Pinpoint the cell where the given text exists, returning its [X, Y] midpoint coordinate. 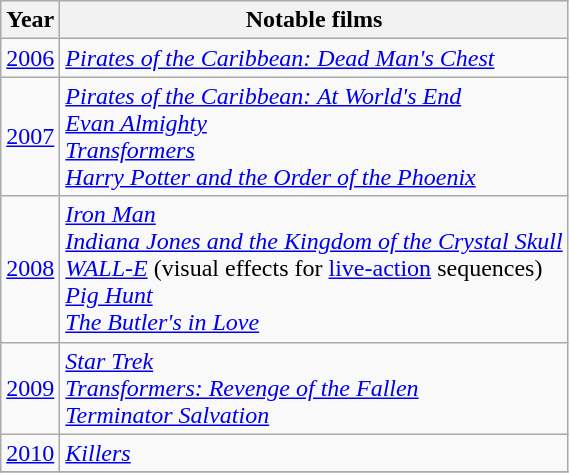
Star TrekTransformers: Revenge of the FallenTerminator Salvation [314, 388]
2010 [30, 453]
Year [30, 20]
Pirates of the Caribbean: Dead Man's Chest [314, 58]
2008 [30, 269]
Pirates of the Caribbean: At World's EndEvan AlmightyTransformersHarry Potter and the Order of the Phoenix [314, 136]
Iron ManIndiana Jones and the Kingdom of the Crystal SkullWALL-E (visual effects for live-action sequences)Pig HuntThe Butler's in Love [314, 269]
2006 [30, 58]
2009 [30, 388]
Notable films [314, 20]
2007 [30, 136]
Killers [314, 453]
